From the cell containing the given text, extract its center point as [X, Y] coordinate. 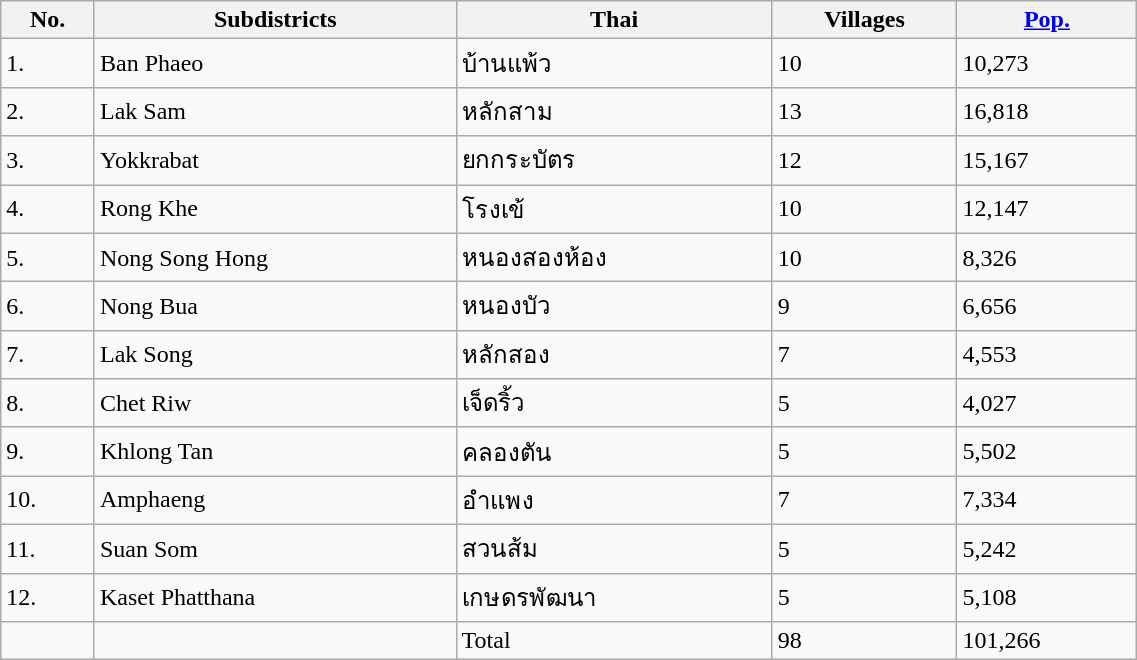
8. [48, 404]
7,334 [1047, 500]
Amphaeng [275, 500]
Ban Phaeo [275, 64]
Subdistricts [275, 20]
Yokkrabat [275, 160]
Total [614, 641]
Lak Song [275, 354]
หลักสอง [614, 354]
13 [864, 112]
บ้านแพ้ว [614, 64]
6,656 [1047, 306]
4. [48, 208]
4,027 [1047, 404]
Kaset Phatthana [275, 598]
ยกกระบัตร [614, 160]
5,242 [1047, 548]
อำแพง [614, 500]
2. [48, 112]
Khlong Tan [275, 452]
5,108 [1047, 598]
คลองตัน [614, 452]
Pop. [1047, 20]
4,553 [1047, 354]
6. [48, 306]
10. [48, 500]
Nong Song Hong [275, 258]
16,818 [1047, 112]
9 [864, 306]
Villages [864, 20]
Nong Bua [275, 306]
5. [48, 258]
เกษดรพัฒนา [614, 598]
Chet Riw [275, 404]
เจ็ดริ้ว [614, 404]
โรงเข้ [614, 208]
12,147 [1047, 208]
หลักสาม [614, 112]
12. [48, 598]
5,502 [1047, 452]
หนองบัว [614, 306]
Rong Khe [275, 208]
หนองสองห้อง [614, 258]
3. [48, 160]
12 [864, 160]
10,273 [1047, 64]
Suan Som [275, 548]
11. [48, 548]
98 [864, 641]
สวนส้ม [614, 548]
Lak Sam [275, 112]
9. [48, 452]
15,167 [1047, 160]
Thai [614, 20]
101,266 [1047, 641]
1. [48, 64]
8,326 [1047, 258]
No. [48, 20]
7. [48, 354]
